Capture the cell that displays the provided text and extract its (X, Y) central coordinate. 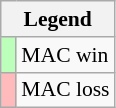
MAC win (65, 55)
Legend (58, 19)
MAC loss (65, 90)
